From the cell containing the given text, extract its center point as [X, Y] coordinate. 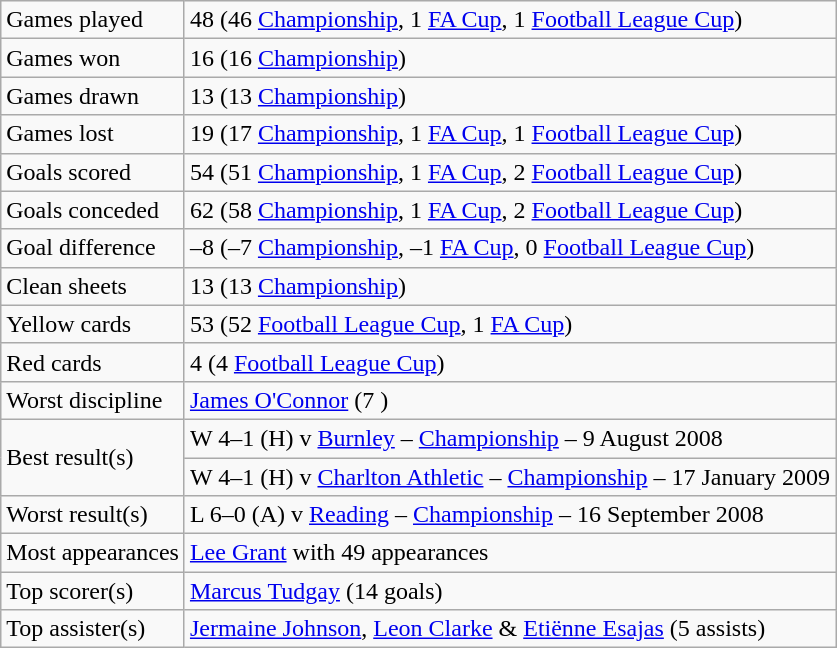
Worst discipline [93, 400]
W 4–1 (H) v Burnley – Championship – 9 August 2008 [510, 438]
Games won [93, 58]
Yellow cards [93, 324]
Top scorer(s) [93, 591]
Best result(s) [93, 457]
53 (52 Football League Cup, 1 FA Cup) [510, 324]
Worst result(s) [93, 515]
62 (58 Championship, 1 FA Cup, 2 Football League Cup) [510, 210]
Clean sheets [93, 286]
Jermaine Johnson, Leon Clarke & Etiënne Esajas (5 assists) [510, 629]
16 (16 Championship) [510, 58]
Games played [93, 20]
Games lost [93, 134]
19 (17 Championship, 1 FA Cup, 1 Football League Cup) [510, 134]
Lee Grant with 49 appearances [510, 553]
Red cards [93, 362]
Top assister(s) [93, 629]
4 (4 Football League Cup) [510, 362]
L 6–0 (A) v Reading – Championship – 16 September 2008 [510, 515]
Goals scored [93, 172]
James O'Connor (7 ) [510, 400]
54 (51 Championship, 1 FA Cup, 2 Football League Cup) [510, 172]
Goal difference [93, 248]
Games drawn [93, 96]
Goals conceded [93, 210]
Most appearances [93, 553]
Marcus Tudgay (14 goals) [510, 591]
48 (46 Championship, 1 FA Cup, 1 Football League Cup) [510, 20]
–8 (–7 Championship, –1 FA Cup, 0 Football League Cup) [510, 248]
W 4–1 (H) v Charlton Athletic – Championship – 17 January 2009 [510, 477]
